Detect which cell encompasses the target text, then output its (x, y) center coordinate. 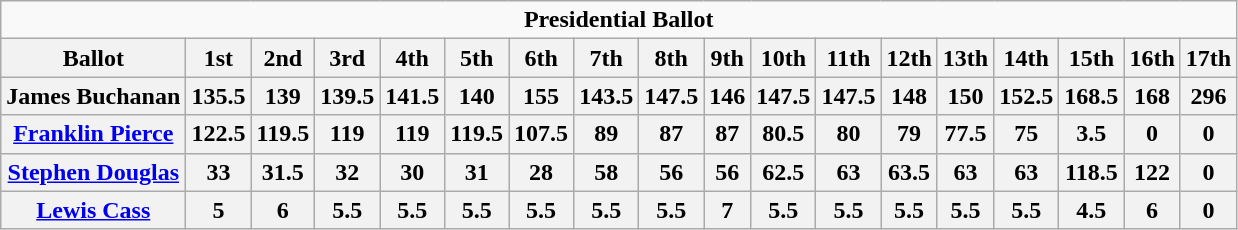
168.5 (1092, 96)
139 (283, 96)
13th (965, 58)
11th (848, 58)
58 (606, 172)
118.5 (1092, 172)
30 (412, 172)
148 (909, 96)
Franklin Pierce (94, 134)
63.5 (909, 172)
8th (672, 58)
122 (1152, 172)
168 (1152, 96)
79 (909, 134)
80.5 (784, 134)
3.5 (1092, 134)
140 (477, 96)
12th (909, 58)
17th (1208, 58)
James Buchanan (94, 96)
31 (477, 172)
135.5 (218, 96)
Lewis Cass (94, 210)
32 (348, 172)
16th (1152, 58)
5 (218, 210)
6th (542, 58)
139.5 (348, 96)
9th (728, 58)
143.5 (606, 96)
296 (1208, 96)
10th (784, 58)
146 (728, 96)
155 (542, 96)
80 (848, 134)
Stephen Douglas (94, 172)
5th (477, 58)
62.5 (784, 172)
4th (412, 58)
2nd (283, 58)
14th (1026, 58)
7th (606, 58)
75 (1026, 134)
107.5 (542, 134)
28 (542, 172)
Ballot (94, 58)
122.5 (218, 134)
150 (965, 96)
3rd (348, 58)
4.5 (1092, 210)
141.5 (412, 96)
7 (728, 210)
15th (1092, 58)
Presidential Ballot (619, 20)
31.5 (283, 172)
89 (606, 134)
1st (218, 58)
33 (218, 172)
77.5 (965, 134)
152.5 (1026, 96)
